Provide the (X, Y) coordinate of the cell's center where the given text is located.  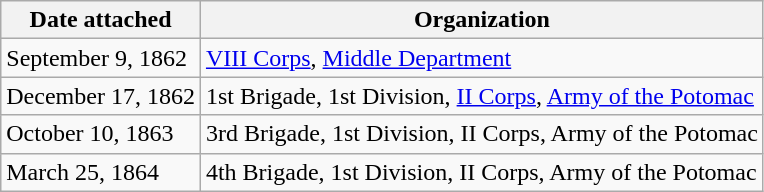
1st Brigade, 1st Division, II Corps, Army of the Potomac (482, 96)
4th Brigade, 1st Division, II Corps, Army of the Potomac (482, 172)
3rd Brigade, 1st Division, II Corps, Army of the Potomac (482, 134)
Organization (482, 20)
VIII Corps, Middle Department (482, 58)
Date attached (101, 20)
September 9, 1862 (101, 58)
March 25, 1864 (101, 172)
October 10, 1863 (101, 134)
December 17, 1862 (101, 96)
